Output the (x, y) coordinate of the center of the cell containing the given text.  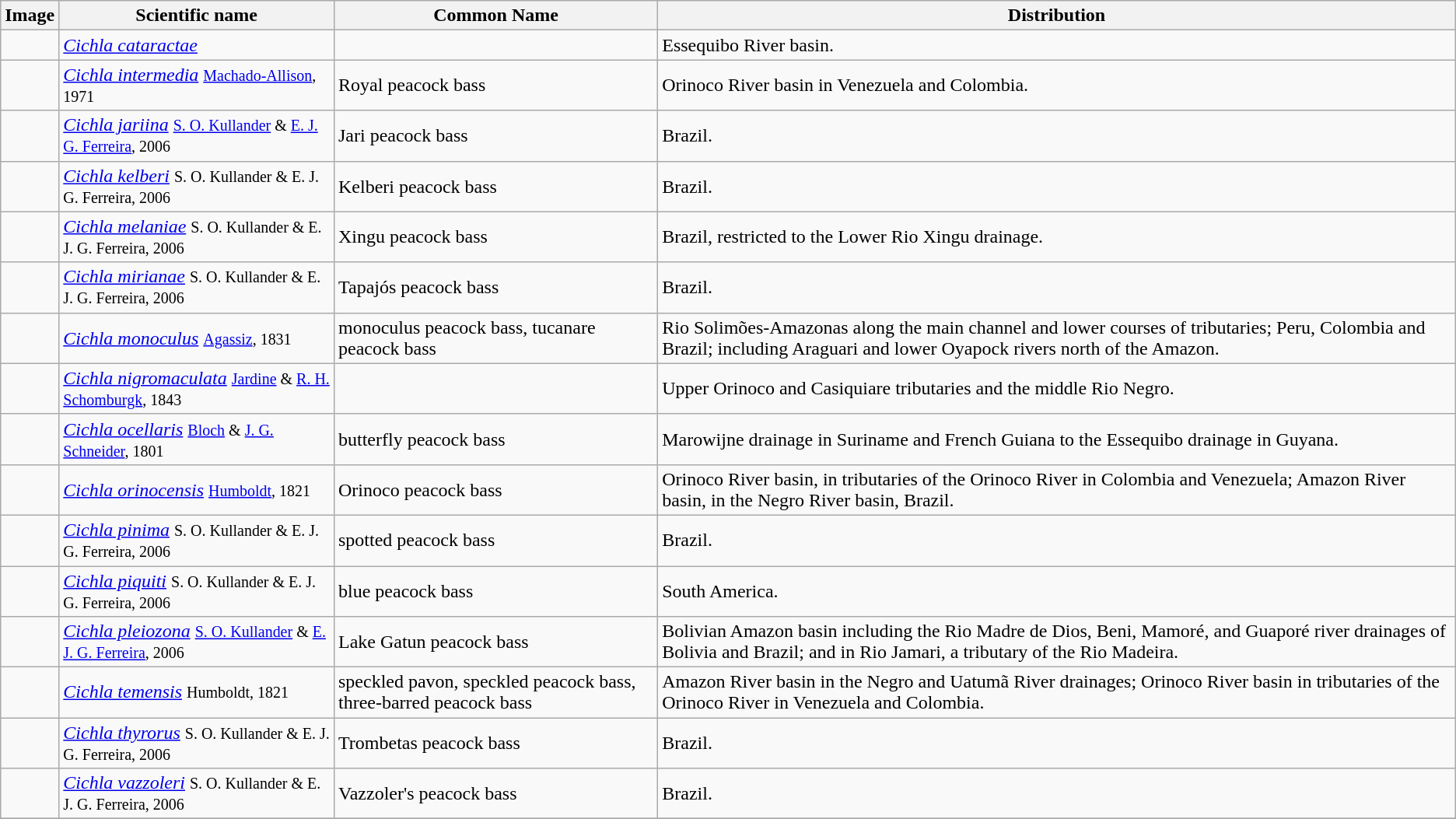
Vazzoler's peacock bass (495, 793)
Royal peacock bass (495, 86)
Cichla melaniae S. O. Kullander & E. J. G. Ferreira, 2006 (197, 236)
Cichla mirianae S. O. Kullander & E. J. G. Ferreira, 2006 (197, 288)
Cichla orinocensis Humboldt, 1821 (197, 490)
Trombetas peacock bass (495, 744)
Marowijne drainage in Suriname and French Guiana to the Essequibo drainage in Guyana. (1057, 439)
Amazon River basin in the Negro and Uatumã River drainages; Orinoco River basin in tributaries of the Orinoco River in Venezuela and Colombia. (1057, 692)
Cichla jariina S. O. Kullander & E. J. G. Ferreira, 2006 (197, 135)
Cichla ocellaris Bloch & J. G. Schneider, 1801 (197, 439)
South America. (1057, 591)
Cichla temensis Humboldt, 1821 (197, 692)
Orinoco River basin, in tributaries of the Orinoco River in Colombia and Venezuela; Amazon River basin, in the Negro River basin, Brazil. (1057, 490)
Brazil, restricted to the Lower Rio Xingu drainage. (1057, 236)
spotted peacock bass (495, 540)
butterfly peacock bass (495, 439)
Cichla pleiozona S. O. Kullander & E. J. G. Ferreira, 2006 (197, 642)
Orinoco peacock bass (495, 490)
blue peacock bass (495, 591)
Xingu peacock bass (495, 236)
Scientific name (197, 16)
Common Name (495, 16)
Cichla nigromaculata Jardine & R. H. Schomburgk, 1843 (197, 389)
Orinoco River basin in Venezuela and Colombia. (1057, 86)
Upper Orinoco and Casiquiare tributaries and the middle Rio Negro. (1057, 389)
speckled pavon, speckled peacock bass, three-barred peacock bass (495, 692)
Essequibo River basin. (1057, 45)
Tapajós peacock bass (495, 288)
Cichla piquiti S. O. Kullander & E. J. G. Ferreira, 2006 (197, 591)
Jari peacock bass (495, 135)
Cichla thyrorus S. O. Kullander & E. J. G. Ferreira, 2006 (197, 744)
Cichla vazzoleri S. O. Kullander & E. J. G. Ferreira, 2006 (197, 793)
Image (30, 16)
Cichla pinima S. O. Kullander & E. J. G. Ferreira, 2006 (197, 540)
Cichla monoculus Agassiz, 1831 (197, 338)
Cichla cataractae (197, 45)
Lake Gatun peacock bass (495, 642)
Distribution (1057, 16)
Cichla intermedia Machado-Allison, 1971 (197, 86)
Kelberi peacock bass (495, 187)
monoculus peacock bass, tucanare peacock bass (495, 338)
Cichla kelberi S. O. Kullander & E. J. G. Ferreira, 2006 (197, 187)
